Capture the cell that displays the provided text and extract its [X, Y] central coordinate. 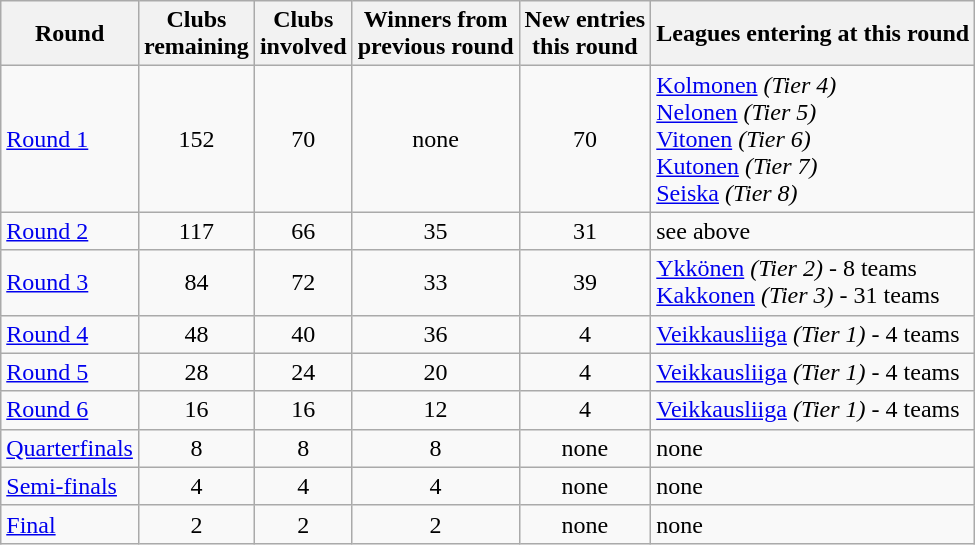
Clubsinvolved [303, 34]
48 [196, 334]
20 [436, 372]
Kolmonen (Tier 4)Nelonen (Tier 5)Vitonen (Tier 6)Kutonen (Tier 7)Seiska (Tier 8) [813, 139]
see above [813, 231]
66 [303, 231]
New entriesthis round [585, 34]
72 [303, 282]
Round 5 [70, 372]
35 [436, 231]
Round 4 [70, 334]
Round 3 [70, 282]
Final [70, 524]
33 [436, 282]
Ykkönen (Tier 2) - 8 teamsKakkonen (Tier 3) - 31 teams [813, 282]
Round [70, 34]
39 [585, 282]
40 [303, 334]
24 [303, 372]
12 [436, 410]
Round 1 [70, 139]
Round 2 [70, 231]
84 [196, 282]
Quarterfinals [70, 448]
Semi-finals [70, 486]
36 [436, 334]
Leagues entering at this round [813, 34]
31 [585, 231]
Clubsremaining [196, 34]
28 [196, 372]
Winners fromprevious round [436, 34]
152 [196, 139]
117 [196, 231]
Round 6 [70, 410]
